Capture the cell that displays the provided text and extract its [x, y] central coordinate. 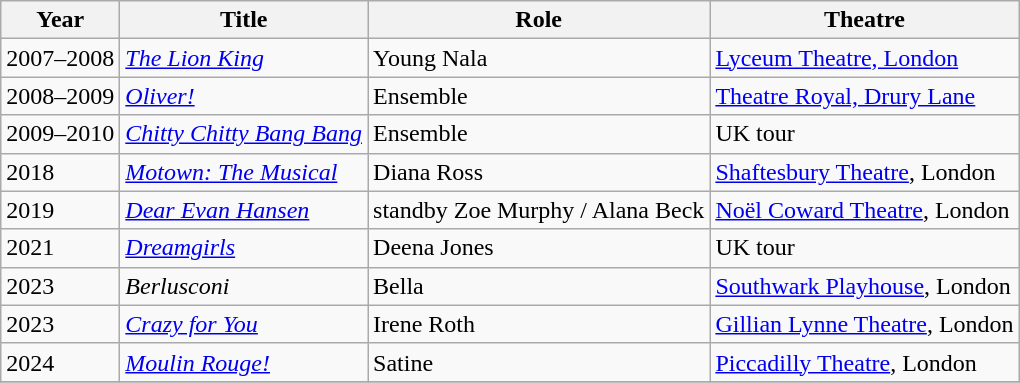
2024 [60, 362]
Oliver! [244, 96]
Dreamgirls [244, 248]
2021 [60, 248]
Young Nala [539, 58]
Irene Roth [539, 324]
Moulin Rouge! [244, 362]
Piccadilly Theatre, London [864, 362]
Year [60, 20]
Diana Ross [539, 172]
Theatre [864, 20]
Southwark Playhouse, London [864, 286]
Role [539, 20]
Bella [539, 286]
2008–2009 [60, 96]
Deena Jones [539, 248]
Title [244, 20]
Theatre Royal, Drury Lane [864, 96]
standby Zoe Murphy / Alana Beck [539, 210]
Noël Coward Theatre, London [864, 210]
Crazy for You [244, 324]
Shaftesbury Theatre, London [864, 172]
Berlusconi [244, 286]
Motown: The Musical [244, 172]
Dear Evan Hansen [244, 210]
2009–2010 [60, 134]
The Lion King [244, 58]
2018 [60, 172]
2007–2008 [60, 58]
Chitty Chitty Bang Bang [244, 134]
Lyceum Theatre, London [864, 58]
2019 [60, 210]
Satine [539, 362]
Gillian Lynne Theatre, London [864, 324]
